Return [x, y] of the center of cell containing provided text 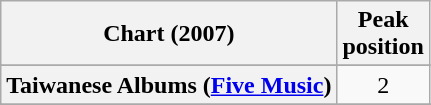
Peakposition [383, 34]
Chart (2007) [169, 34]
2 [383, 85]
Taiwanese Albums (Five Music) [169, 85]
